Provide the (x, y) coordinate of the cell's center where the given text is located.  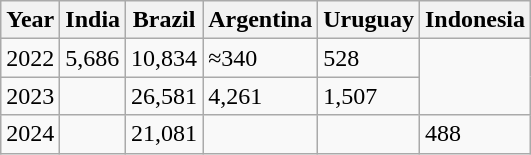
Indonesia (474, 20)
Year (30, 20)
528 (369, 58)
1,507 (369, 96)
India (93, 20)
5,686 (93, 58)
10,834 (164, 58)
Argentina (260, 20)
Uruguay (369, 20)
21,081 (164, 134)
488 (474, 134)
26,581 (164, 96)
2023 (30, 96)
Brazil (164, 20)
2022 (30, 58)
≈340 (260, 58)
2024 (30, 134)
4,261 (260, 96)
